Output the (x, y) coordinate of the center of the cell containing the given text.  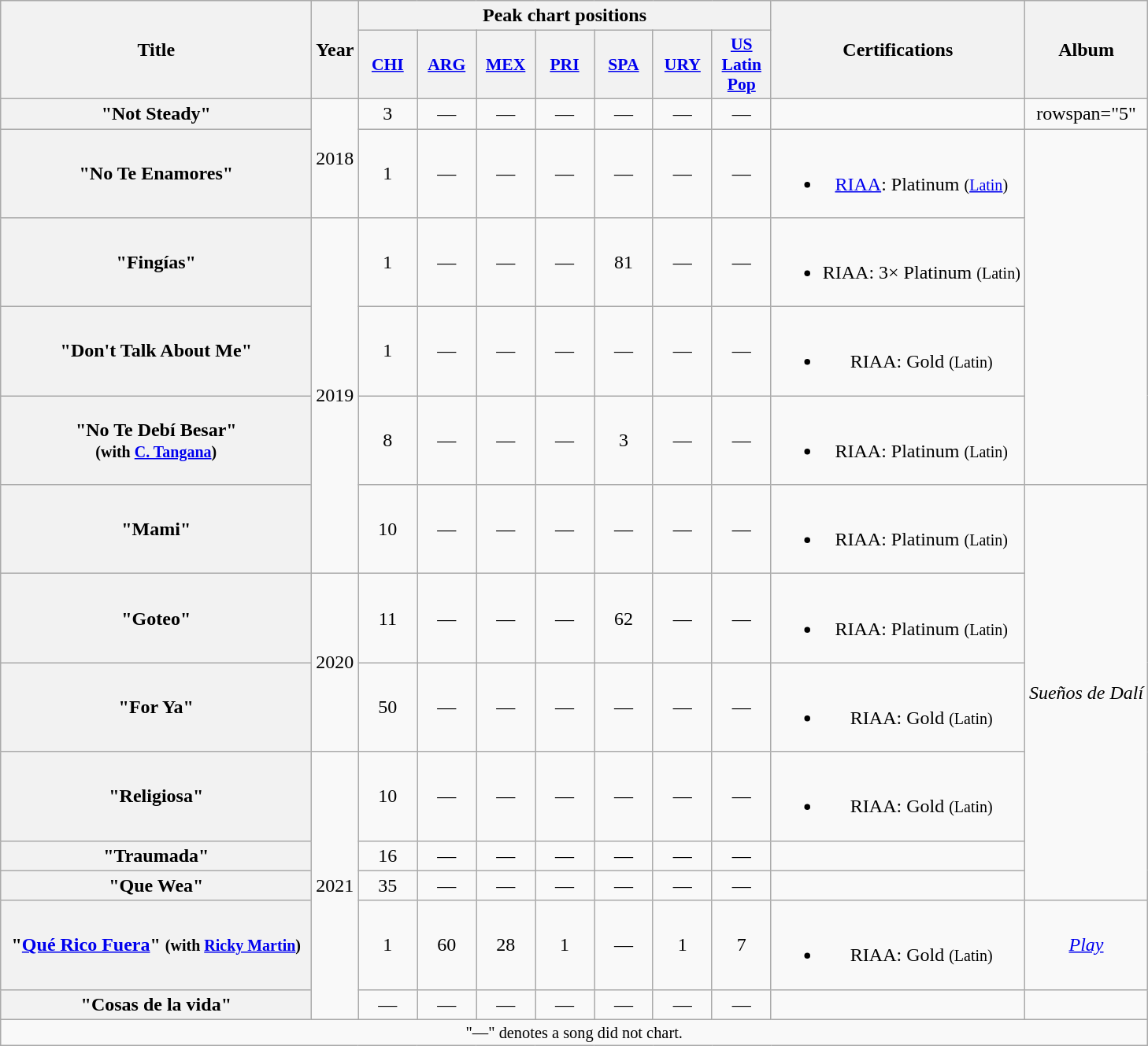
Certifications (898, 50)
60 (447, 944)
ARG (447, 65)
35 (387, 885)
7 (742, 944)
"Fingías" (156, 263)
28 (505, 944)
2021 (335, 885)
Play (1086, 944)
CHI (387, 65)
"Religiosa" (156, 797)
"Not Steady" (156, 113)
Title (156, 50)
"No Te Enamores" (156, 173)
"Don't Talk About Me" (156, 351)
"Mami" (156, 529)
MEX (505, 65)
Peak chart positions (565, 16)
16 (387, 856)
81 (624, 263)
"—" denotes a song did not chart. (575, 1033)
SPA (624, 65)
2020 (335, 663)
Sueños de Dalí (1086, 693)
URY (682, 65)
"Goteo" (156, 619)
"No Te Debí Besar"(with C. Tangana) (156, 441)
Year (335, 50)
"Qué Rico Fuera" (with Ricky Martin) (156, 944)
"Cosas de la vida" (156, 1004)
PRI (565, 65)
2018 (335, 157)
rowspan="5" (1086, 113)
"Que Wea" (156, 885)
RIAA: 3× Platinum (Latin) (898, 263)
"Traumada" (156, 856)
62 (624, 619)
50 (387, 707)
"For Ya" (156, 707)
2019 (335, 396)
US Latin Pop (742, 65)
11 (387, 619)
Album (1086, 50)
8 (387, 441)
